Provide the (x, y) coordinate of the cell's center where the given text is located.  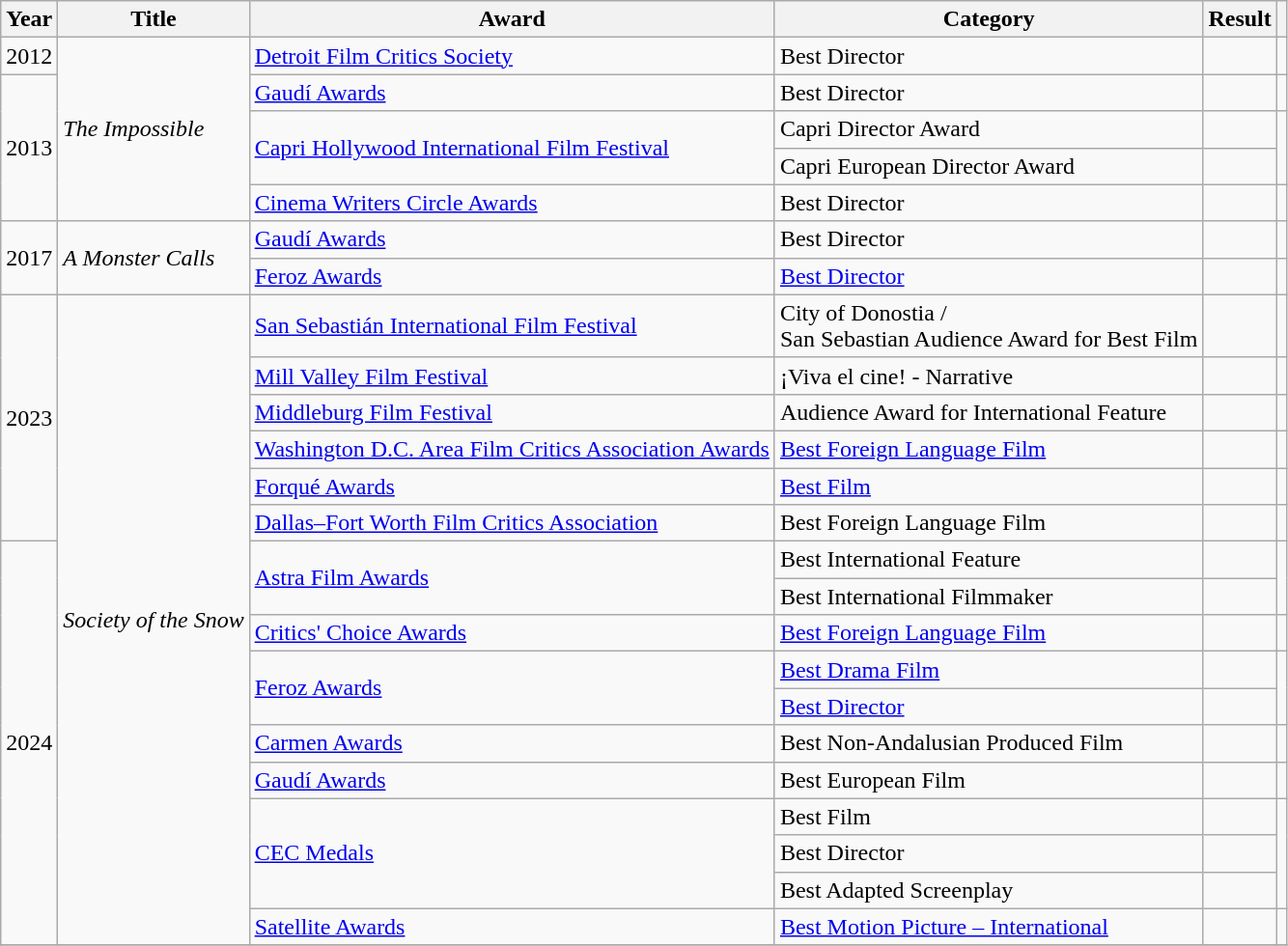
2023 (29, 417)
Detroit Film Critics Society (512, 56)
Carmen Awards (512, 743)
Cinema Writers Circle Awards (512, 203)
Capri Director Award (989, 129)
Year (29, 19)
Result (1240, 19)
Capri Hollywood International Film Festival (512, 148)
Best Motion Picture – International (989, 927)
The Impossible (154, 129)
Best Non-Andalusian Produced Film (989, 743)
2024 (29, 743)
2013 (29, 148)
Critics' Choice Awards (512, 633)
Middleburg Film Festival (512, 412)
A Monster Calls (154, 258)
Category (989, 19)
Title (154, 19)
Audience Award for International Feature (989, 412)
Astra Film Awards (512, 578)
City of Donostia /San Sebastian Audience Award for Best Film (989, 326)
Best Adapted Screenplay (989, 890)
2017 (29, 258)
San Sebastián International Film Festival (512, 326)
Capri European Director Award (989, 166)
CEC Medals (512, 853)
2012 (29, 56)
Forqué Awards (512, 486)
Dallas–Fort Worth Film Critics Association (512, 523)
¡Viva el cine! - Narrative (989, 376)
Best International Feature (989, 560)
Award (512, 19)
Society of the Snow (154, 620)
Satellite Awards (512, 927)
Best European Film (989, 780)
Best Drama Film (989, 670)
Mill Valley Film Festival (512, 376)
Washington D.C. Area Film Critics Association Awards (512, 449)
Best International Filmmaker (989, 597)
